Extract the (X, Y) coordinate from the center of the cell holding the provided text.  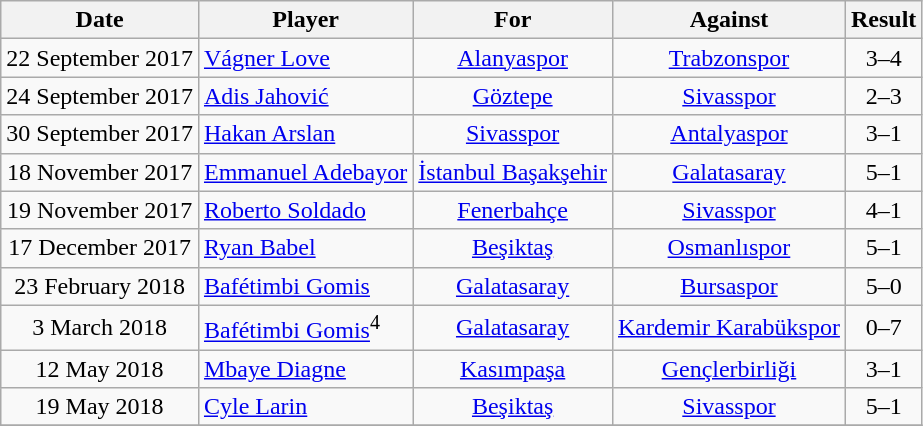
Göztepe (513, 96)
Date (100, 20)
3–4 (883, 58)
3 March 2018 (100, 328)
22 September 2017 (100, 58)
Gençlerbirliği (728, 369)
Antalyaspor (728, 134)
Hakan Arslan (305, 134)
Osmanlıspor (728, 248)
4–1 (883, 210)
Trabzonspor (728, 58)
19 May 2018 (100, 407)
17 December 2017 (100, 248)
30 September 2017 (100, 134)
Emmanuel Adebayor (305, 172)
19 November 2017 (100, 210)
24 September 2017 (100, 96)
Cyle Larin (305, 407)
Vágner Love (305, 58)
0–7 (883, 328)
Result (883, 20)
For (513, 20)
Bafétimbi Gomis4 (305, 328)
Kasımpaşa (513, 369)
Roberto Soldado (305, 210)
Against (728, 20)
23 February 2018 (100, 286)
İstanbul Başakşehir (513, 172)
Bafétimbi Gomis (305, 286)
2–3 (883, 96)
5–0 (883, 286)
Adis Jahović (305, 96)
Bursaspor (728, 286)
Kardemir Karabükspor (728, 328)
18 November 2017 (100, 172)
Player (305, 20)
Alanyaspor (513, 58)
Ryan Babel (305, 248)
12 May 2018 (100, 369)
Mbaye Diagne (305, 369)
Fenerbahçe (513, 210)
